Extract the [x, y] coordinate from the center of the cell holding the provided text.  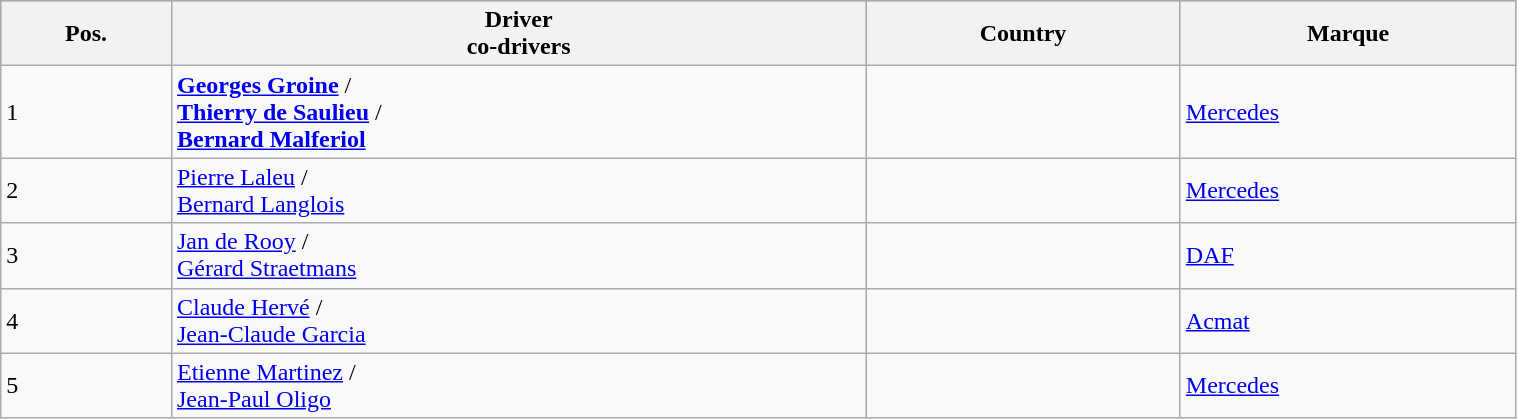
Claude Hervé /Jean-Claude Garcia [518, 320]
Jan de Rooy /Gérard Straetmans [518, 256]
Pos. [86, 34]
1 [86, 112]
2 [86, 190]
Country [1023, 34]
Georges Groine /Thierry de Saulieu /Bernard Malferiol [518, 112]
Driver co-drivers [518, 34]
Pierre Laleu /Bernard Langlois [518, 190]
Etienne Martinez /Jean-Paul Oligo [518, 386]
DAF [1348, 256]
Marque [1348, 34]
Acmat [1348, 320]
5 [86, 386]
3 [86, 256]
4 [86, 320]
